Pinpoint the cell where the given text exists, returning its (X, Y) midpoint coordinate. 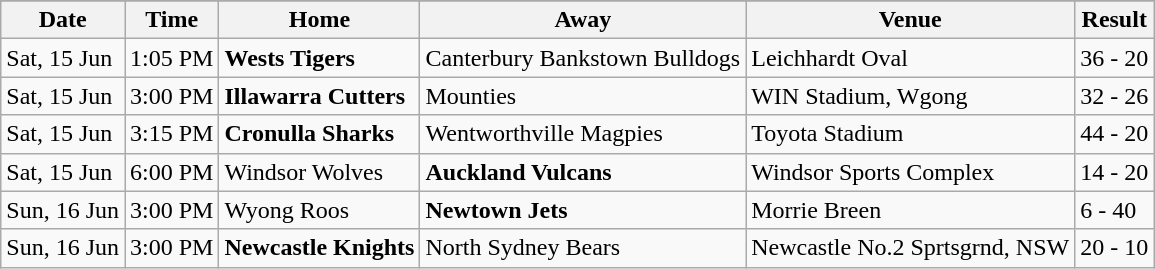
3:15 PM (171, 134)
Home (320, 20)
Newcastle No.2 Sprtsgrnd, NSW (910, 248)
Windsor Sports Complex (910, 172)
North Sydney Bears (583, 248)
Time (171, 20)
Result (1114, 20)
Morrie Breen (910, 210)
Wyong Roos (320, 210)
Away (583, 20)
Venue (910, 20)
1:05 PM (171, 58)
Newtown Jets (583, 210)
Mounties (583, 96)
Leichhardt Oval (910, 58)
Cronulla Sharks (320, 134)
14 - 20 (1114, 172)
Windsor Wolves (320, 172)
20 - 10 (1114, 248)
Newcastle Knights (320, 248)
36 - 20 (1114, 58)
Date (63, 20)
Toyota Stadium (910, 134)
Auckland Vulcans (583, 172)
44 - 20 (1114, 134)
Canterbury Bankstown Bulldogs (583, 58)
32 - 26 (1114, 96)
6:00 PM (171, 172)
6 - 40 (1114, 210)
Wests Tigers (320, 58)
Illawarra Cutters (320, 96)
WIN Stadium, Wgong (910, 96)
Wentworthville Magpies (583, 134)
